Pinpoint the cell where the given text exists, returning its [X, Y] midpoint coordinate. 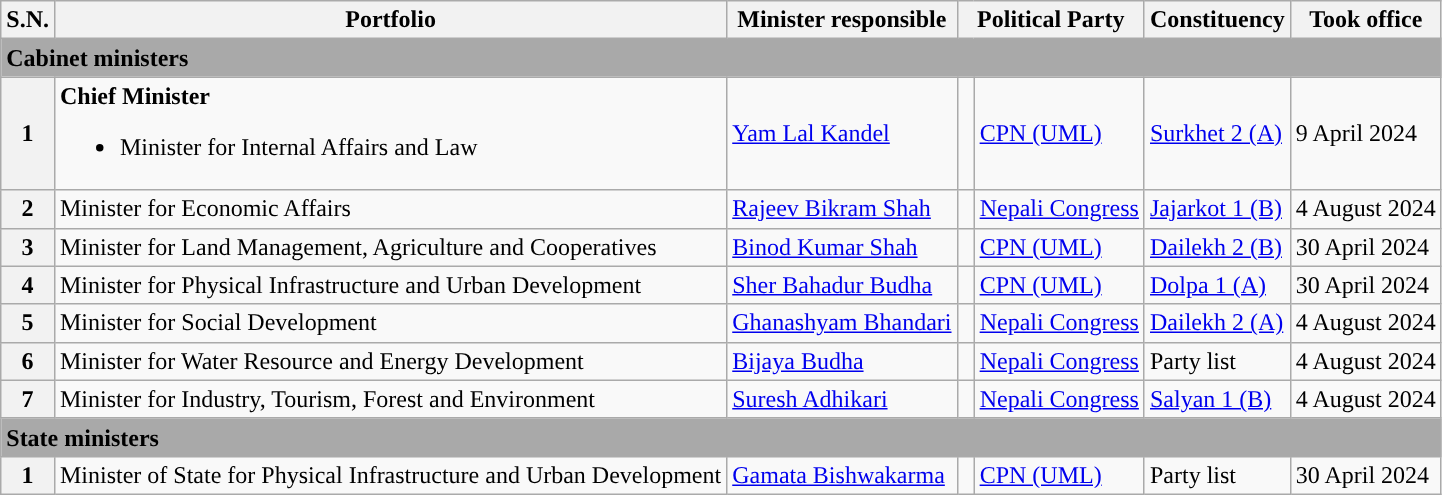
7 [28, 399]
Minister for Water Resource and Energy Development [390, 361]
Gamata Bishwakarma [842, 475]
Political Party [1050, 20]
S.N. [28, 20]
Suresh Adhikari [842, 399]
Minister responsible [842, 20]
Chief MinisterMinister for Internal Affairs and Law [390, 134]
Minister for Social Development [390, 323]
6 [28, 361]
Minister of State for Physical Infrastructure and Urban Development [390, 475]
Ghanashyam Bhandari [842, 323]
Minister for Economic Affairs [390, 209]
Minister for Industry, Tourism, Forest and Environment [390, 399]
Jajarkot 1 (B) [1217, 209]
Dolpa 1 (A) [1217, 285]
Cabinet ministers [722, 58]
State ministers [722, 437]
3 [28, 247]
Rajeev Bikram Shah [842, 209]
Yam Lal Kandel [842, 134]
Surkhet 2 (A) [1217, 134]
Sher Bahadur Budha [842, 285]
Took office [1366, 20]
Bijaya Budha [842, 361]
9 April 2024 [1366, 134]
Portfolio [390, 20]
Constituency [1217, 20]
Salyan 1 (B) [1217, 399]
Minister for Land Management, Agriculture and Cooperatives [390, 247]
Minister for Physical Infrastructure and Urban Development [390, 285]
Dailekh 2 (B) [1217, 247]
2 [28, 209]
Dailekh 2 (A) [1217, 323]
Binod Kumar Shah [842, 247]
5 [28, 323]
4 [28, 285]
